Detect which cell encompasses the target text, then output its (x, y) center coordinate. 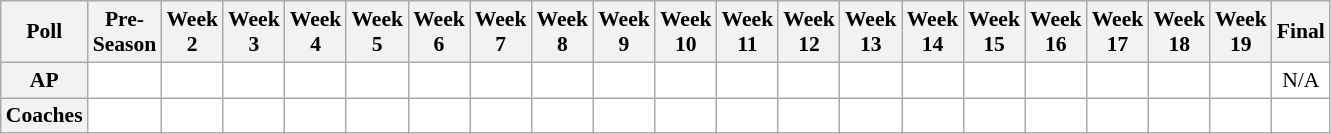
Week3 (254, 32)
AP (44, 80)
Week12 (809, 32)
Week11 (748, 32)
Week6 (439, 32)
Week13 (871, 32)
Coaches (44, 116)
Week19 (1241, 32)
Week15 (994, 32)
Week14 (933, 32)
Week5 (377, 32)
Week10 (686, 32)
Week18 (1179, 32)
Week2 (192, 32)
Week4 (316, 32)
Week9 (624, 32)
Final (1301, 32)
Week16 (1056, 32)
Week8 (562, 32)
N/A (1301, 80)
Pre-Season (125, 32)
Poll (44, 32)
Week7 (501, 32)
Week17 (1118, 32)
